Pinpoint the cell where the given text exists, returning its [X, Y] midpoint coordinate. 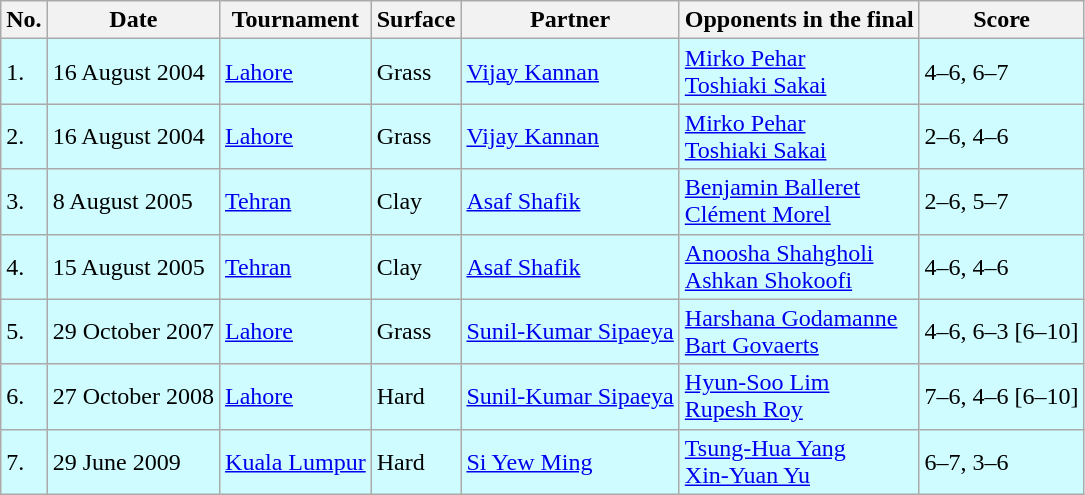
Partner [570, 20]
Date [133, 20]
4. [24, 266]
Hyun-Soo Lim Rupesh Roy [799, 396]
Kuala Lumpur [296, 462]
4–6, 6–3 [6–10] [1002, 332]
7–6, 4–6 [6–10] [1002, 396]
Tsung-Hua Yang Xin-Yuan Yu [799, 462]
15 August 2005 [133, 266]
3. [24, 202]
4–6, 4–6 [1002, 266]
29 October 2007 [133, 332]
7. [24, 462]
1. [24, 72]
8 August 2005 [133, 202]
6. [24, 396]
27 October 2008 [133, 396]
Harshana Godamanne Bart Govaerts [799, 332]
4–6, 6–7 [1002, 72]
No. [24, 20]
6–7, 3–6 [1002, 462]
5. [24, 332]
Tournament [296, 20]
Benjamin Balleret Clément Morel [799, 202]
2–6, 4–6 [1002, 136]
2–6, 5–7 [1002, 202]
Score [1002, 20]
29 June 2009 [133, 462]
Si Yew Ming [570, 462]
Anoosha Shahgholi Ashkan Shokoofi [799, 266]
2. [24, 136]
Surface [416, 20]
Opponents in the final [799, 20]
